Identify which cell holds the provided text, then report its [x, y] central coordinate. 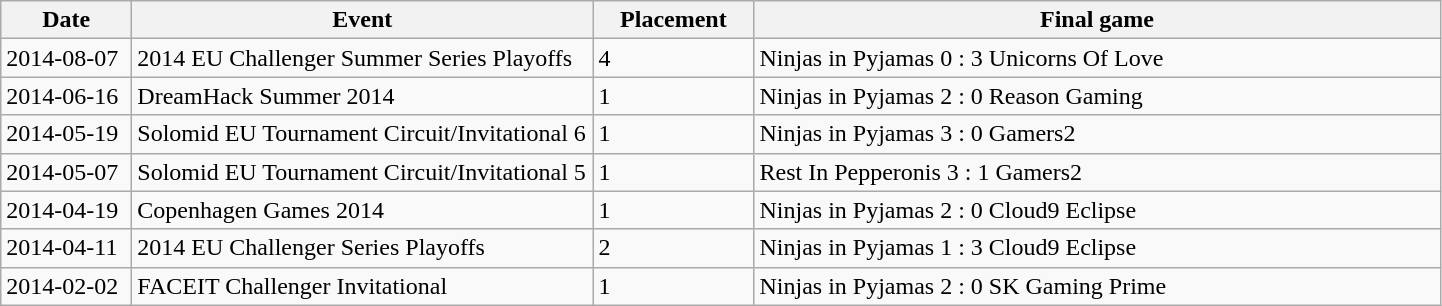
Copenhagen Games 2014 [362, 210]
Ninjas in Pyjamas 0 : 3 Unicorns Of Love [1097, 58]
Ninjas in Pyjamas 3 : 0 Gamers2 [1097, 134]
DreamHack Summer 2014 [362, 96]
2014-05-19 [66, 134]
Event [362, 20]
4 [674, 58]
2014-04-19 [66, 210]
2014 EU Challenger Summer Series Playoffs [362, 58]
Solomid EU Tournament Circuit/Invitational 5 [362, 172]
Ninjas in Pyjamas 2 : 0 SK Gaming Prime [1097, 286]
2014-08-07 [66, 58]
Ninjas in Pyjamas 2 : 0 Cloud9 Eclipse [1097, 210]
2014 EU Challenger Series Playoffs [362, 248]
Date [66, 20]
FACEIT Challenger Invitational [362, 286]
Ninjas in Pyjamas 2 : 0 Reason Gaming [1097, 96]
2 [674, 248]
Placement [674, 20]
2014-05-07 [66, 172]
2014-04-11 [66, 248]
Rest In Pepperonis 3 : 1 Gamers2 [1097, 172]
2014-06-16 [66, 96]
Ninjas in Pyjamas 1 : 3 Cloud9 Eclipse [1097, 248]
Solomid EU Tournament Circuit/Invitational 6 [362, 134]
2014-02-02 [66, 286]
Final game [1097, 20]
